For the text-containing cell, return its midpoint in [X, Y] coordinate format. 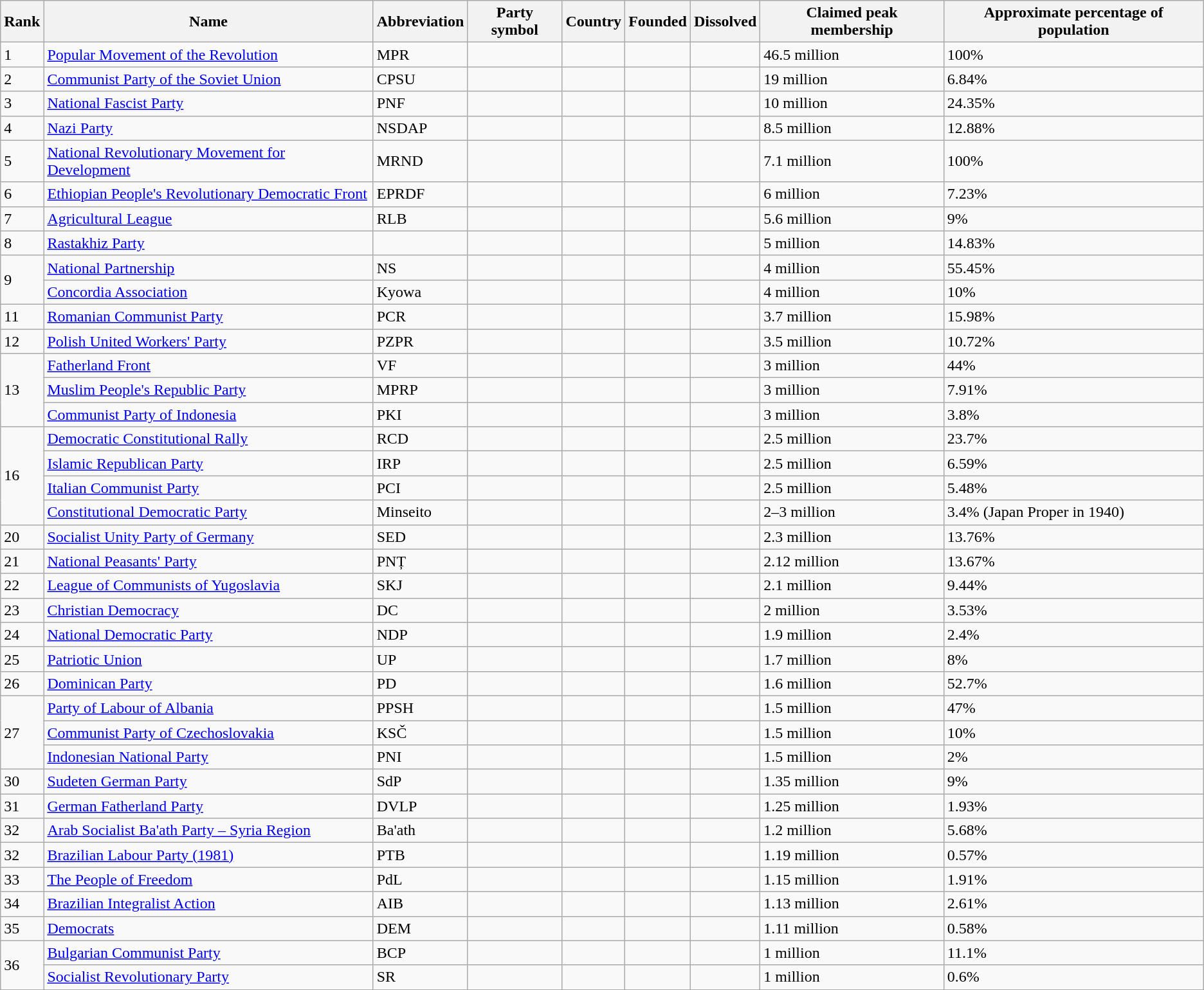
The People of Freedom [208, 879]
13.76% [1073, 537]
Approximate percentage of population [1073, 22]
German Fatherland Party [208, 806]
Brazilian Labour Party (1981) [208, 855]
2 [22, 79]
44% [1073, 366]
2.4% [1073, 634]
PPSH [421, 708]
Founded [658, 22]
RCD [421, 439]
National Peasants' Party [208, 561]
KSČ [421, 732]
27 [22, 732]
CPSU [421, 79]
Kyowa [421, 292]
Agricultural League [208, 219]
55.45% [1073, 267]
6.84% [1073, 79]
Islamic Republican Party [208, 464]
PD [421, 683]
1.9 million [852, 634]
Nazi Party [208, 128]
15.98% [1073, 316]
IRP [421, 464]
0.6% [1073, 977]
National Partnership [208, 267]
5.6 million [852, 219]
8 [22, 243]
3.8% [1073, 415]
10 million [852, 104]
Democratic Constitutional Rally [208, 439]
23 [22, 610]
Muslim People's Republic Party [208, 390]
Ba'ath [421, 831]
DVLP [421, 806]
8% [1073, 659]
25 [22, 659]
VF [421, 366]
7.1 million [852, 161]
Popular Movement of the Revolution [208, 55]
Minseito [421, 512]
PTB [421, 855]
National Democratic Party [208, 634]
5.48% [1073, 488]
47% [1073, 708]
2.3 million [852, 537]
Rank [22, 22]
19 million [852, 79]
5.68% [1073, 831]
5 million [852, 243]
3.5 million [852, 341]
Ethiopian People's Revolutionary Democratic Front [208, 194]
0.58% [1073, 928]
20 [22, 537]
3 [22, 104]
22 [22, 586]
1.91% [1073, 879]
Fatherland Front [208, 366]
DC [421, 610]
2.61% [1073, 904]
PNȚ [421, 561]
7 [22, 219]
0.57% [1073, 855]
16 [22, 476]
5 [22, 161]
Name [208, 22]
3.53% [1073, 610]
League of Communists of Yugoslavia [208, 586]
SED [421, 537]
SR [421, 977]
Party of Labour of Albania [208, 708]
Abbreviation [421, 22]
6.59% [1073, 464]
Polish United Workers' Party [208, 341]
Socialist Unity Party of Germany [208, 537]
2–3 million [852, 512]
9 [22, 280]
Constitutional Democratic Party [208, 512]
Socialist Revolutionary Party [208, 977]
23.7% [1073, 439]
36 [22, 965]
2.12 million [852, 561]
Communist Party of the Soviet Union [208, 79]
Party symbol [515, 22]
24 [22, 634]
12.88% [1073, 128]
24.35% [1073, 104]
31 [22, 806]
Claimed peak membership [852, 22]
26 [22, 683]
7.91% [1073, 390]
35 [22, 928]
EPRDF [421, 194]
3.7 million [852, 316]
Rastakhiz Party [208, 243]
6 million [852, 194]
Communist Party of Indonesia [208, 415]
Patriotic Union [208, 659]
MRND [421, 161]
1.25 million [852, 806]
PZPR [421, 341]
Italian Communist Party [208, 488]
1.35 million [852, 782]
2.1 million [852, 586]
RLB [421, 219]
3.4% (Japan Proper in 1940) [1073, 512]
1.13 million [852, 904]
NDP [421, 634]
4 [22, 128]
Dominican Party [208, 683]
21 [22, 561]
PNI [421, 757]
BCP [421, 953]
Sudeten German Party [208, 782]
9.44% [1073, 586]
52.7% [1073, 683]
1.7 million [852, 659]
30 [22, 782]
Concordia Association [208, 292]
PNF [421, 104]
1.93% [1073, 806]
1.19 million [852, 855]
NSDAP [421, 128]
UP [421, 659]
Bulgarian Communist Party [208, 953]
Communist Party of Czechoslovakia [208, 732]
11 [22, 316]
13 [22, 390]
MPR [421, 55]
1.11 million [852, 928]
7.23% [1073, 194]
Brazilian Integralist Action [208, 904]
10.72% [1073, 341]
PCI [421, 488]
2 million [852, 610]
34 [22, 904]
11.1% [1073, 953]
33 [22, 879]
46.5 million [852, 55]
Romanian Communist Party [208, 316]
13.67% [1073, 561]
Country [594, 22]
1.6 million [852, 683]
National Fascist Party [208, 104]
Democrats [208, 928]
12 [22, 341]
6 [22, 194]
1.2 million [852, 831]
PKI [421, 415]
DEM [421, 928]
14.83% [1073, 243]
1.15 million [852, 879]
PCR [421, 316]
Dissolved [725, 22]
SKJ [421, 586]
AIB [421, 904]
MPRP [421, 390]
Arab Socialist Ba'ath Party – Syria Region [208, 831]
National Revolutionary Movement for Development [208, 161]
8.5 million [852, 128]
PdL [421, 879]
SdP [421, 782]
2% [1073, 757]
NS [421, 267]
Christian Democracy [208, 610]
1 [22, 55]
Indonesian National Party [208, 757]
